Return [X, Y] of the center of cell containing provided text 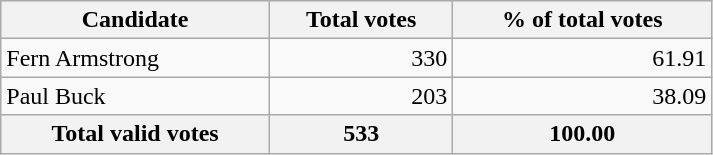
38.09 [582, 96]
203 [360, 96]
533 [360, 134]
61.91 [582, 58]
% of total votes [582, 20]
100.00 [582, 134]
Fern Armstrong [136, 58]
Total votes [360, 20]
Paul Buck [136, 96]
Candidate [136, 20]
330 [360, 58]
Total valid votes [136, 134]
